Output the (x, y) coordinate of the center of the cell containing the given text.  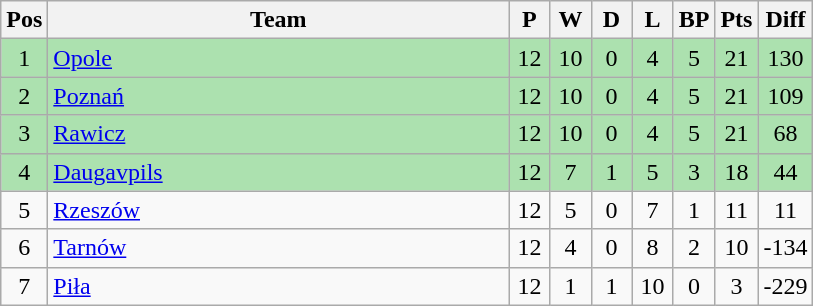
6 (24, 248)
L (652, 20)
44 (786, 172)
Poznań (278, 96)
Daugavpils (278, 172)
Rawicz (278, 134)
-134 (786, 248)
Team (278, 20)
P (530, 20)
109 (786, 96)
Piła (278, 286)
Opole (278, 58)
D (612, 20)
Tarnów (278, 248)
Diff (786, 20)
Rzeszów (278, 210)
Pts (736, 20)
BP (694, 20)
W (570, 20)
68 (786, 134)
-229 (786, 286)
8 (652, 248)
18 (736, 172)
130 (786, 58)
Pos (24, 20)
